Capture the cell that displays the provided text and extract its [X, Y] central coordinate. 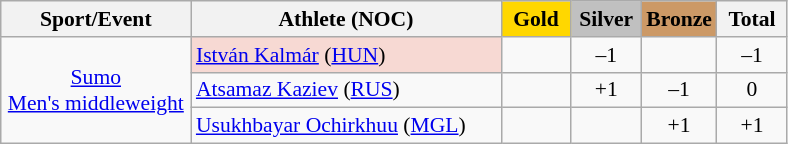
Atsamaz Kaziev (RUS) [346, 90]
Sport/Event [96, 19]
0 [752, 90]
Athlete (NOC) [346, 19]
István Kalmár (HUN) [346, 55]
Bronze [679, 19]
SumoMen's middleweight [96, 90]
Gold [536, 19]
Usukhbayar Ochirkhuu (MGL) [346, 126]
Silver [606, 19]
Total [752, 19]
